Determine the (X, Y) coordinate at the center of the cell enclosing the given text.  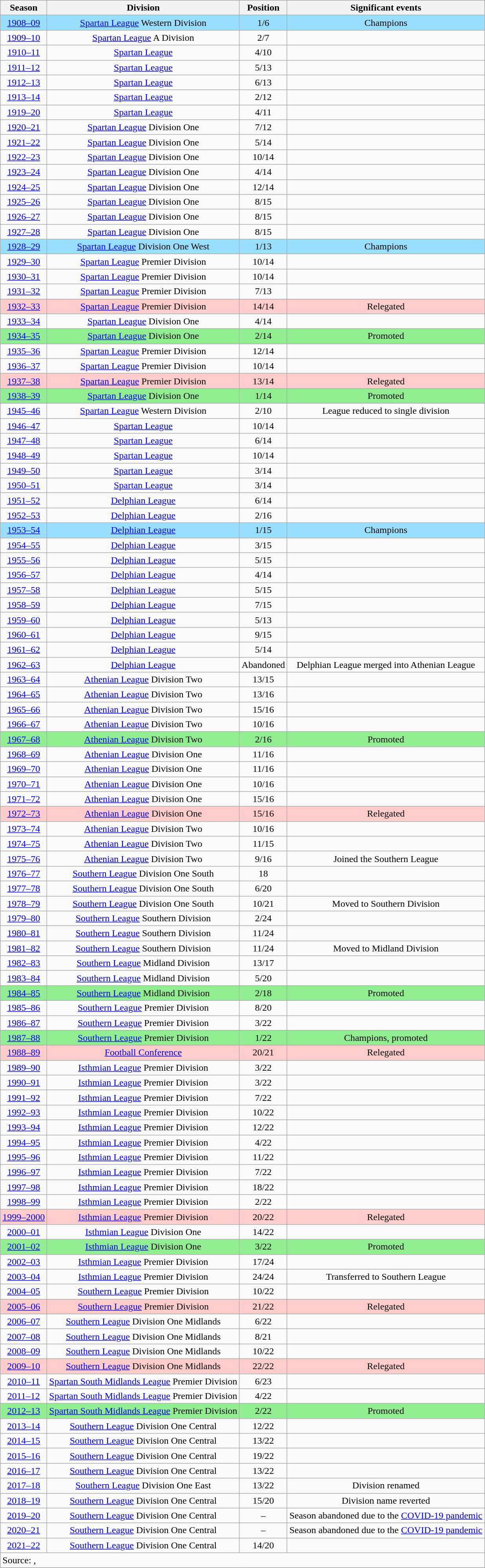
2021–22 (24, 1545)
1937–38 (24, 381)
1927–28 (24, 232)
1946–47 (24, 426)
1951–52 (24, 500)
1938–39 (24, 396)
1975–76 (24, 859)
1954–55 (24, 545)
2001–02 (24, 1247)
1912–13 (24, 82)
1984–85 (24, 993)
2008–09 (24, 1351)
1959–60 (24, 620)
1970–71 (24, 784)
6/23 (263, 1381)
1910–11 (24, 53)
1919–20 (24, 112)
1985–86 (24, 1008)
1935–36 (24, 351)
1962–63 (24, 665)
1999–2000 (24, 1217)
1947–48 (24, 441)
3/15 (263, 545)
1957–58 (24, 590)
1948–49 (24, 456)
13/17 (263, 963)
1911–12 (24, 67)
2015–16 (24, 1456)
4/11 (263, 112)
1979–80 (24, 919)
2013–14 (24, 1426)
Division renamed (386, 1486)
21/22 (263, 1306)
14/20 (263, 1545)
1928–29 (24, 247)
Delphian League merged into Athenian League (386, 665)
11/22 (263, 1157)
Football Conference (143, 1053)
10/21 (263, 903)
1925–26 (24, 202)
1930–31 (24, 276)
18/22 (263, 1187)
11/15 (263, 844)
1955–56 (24, 560)
13/16 (263, 695)
2014–15 (24, 1441)
1998–99 (24, 1202)
1988–89 (24, 1053)
6/13 (263, 82)
1983–84 (24, 978)
1995–96 (24, 1157)
2/7 (263, 38)
1926–27 (24, 217)
1969–70 (24, 769)
2003–04 (24, 1277)
2/14 (263, 336)
2002–03 (24, 1262)
1956–57 (24, 575)
1973–74 (24, 829)
1936–37 (24, 366)
22/22 (263, 1366)
24/24 (263, 1277)
2018–19 (24, 1501)
1965–66 (24, 709)
Moved to Southern Division (386, 903)
1967–68 (24, 739)
6/20 (263, 888)
1920–21 (24, 127)
Spartan League Division One West (143, 247)
6/22 (263, 1321)
14/22 (263, 1232)
2007–08 (24, 1336)
2/18 (263, 993)
1996–97 (24, 1172)
7/15 (263, 605)
1/15 (263, 530)
2009–10 (24, 1366)
1908–09 (24, 23)
1987–88 (24, 1038)
Southern League Division One East (143, 1486)
1/14 (263, 396)
2/10 (263, 411)
1922–23 (24, 157)
1997–98 (24, 1187)
2017–18 (24, 1486)
2012–13 (24, 1411)
17/24 (263, 1262)
2005–06 (24, 1306)
1981–82 (24, 948)
1952–53 (24, 515)
1929–30 (24, 262)
2011–12 (24, 1396)
1974–75 (24, 844)
19/22 (263, 1456)
1963–64 (24, 680)
18 (263, 873)
1921–22 (24, 142)
Joined the Southern League (386, 859)
Season (24, 8)
13/14 (263, 381)
1909–10 (24, 38)
Moved to Midland Division (386, 948)
League reduced to single division (386, 411)
2010–11 (24, 1381)
1980–81 (24, 933)
13/15 (263, 680)
1/13 (263, 247)
2016–17 (24, 1471)
Source: , (242, 1560)
1982–83 (24, 963)
Transferred to Southern League (386, 1277)
4/10 (263, 53)
9/15 (263, 635)
20/22 (263, 1217)
1994–95 (24, 1142)
14/14 (263, 306)
1964–65 (24, 695)
1993–94 (24, 1127)
8/20 (263, 1008)
7/12 (263, 127)
2006–07 (24, 1321)
7/13 (263, 291)
20/21 (263, 1053)
1960–61 (24, 635)
Spartan League A Division (143, 38)
1966–67 (24, 724)
2000–01 (24, 1232)
2/24 (263, 919)
2020–21 (24, 1530)
1991–92 (24, 1097)
Champions, promoted (386, 1038)
8/21 (263, 1336)
1961–62 (24, 649)
1913–14 (24, 97)
Position (263, 8)
Division name reverted (386, 1501)
1923–24 (24, 172)
Abandoned (263, 665)
1989–90 (24, 1068)
1/22 (263, 1038)
Significant events (386, 8)
1971–72 (24, 799)
1950–51 (24, 486)
9/16 (263, 859)
1968–69 (24, 754)
1986–87 (24, 1023)
2/12 (263, 97)
2019–20 (24, 1515)
1924–25 (24, 187)
5/20 (263, 978)
15/20 (263, 1501)
1/6 (263, 23)
1932–33 (24, 306)
1958–59 (24, 605)
Division (143, 8)
1977–78 (24, 888)
1949–50 (24, 471)
1992–93 (24, 1112)
1931–32 (24, 291)
1934–35 (24, 336)
1976–77 (24, 873)
1945–46 (24, 411)
2004–05 (24, 1292)
1953–54 (24, 530)
1978–79 (24, 903)
1933–34 (24, 321)
1990–91 (24, 1082)
1972–73 (24, 814)
